For the text-containing cell, return its midpoint in (X, Y) coordinate format. 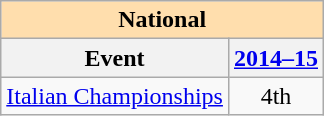
2014–15 (276, 58)
Italian Championships (115, 96)
National (162, 20)
Event (115, 58)
4th (276, 96)
